Output the (X, Y) coordinate of the center of the cell containing the given text.  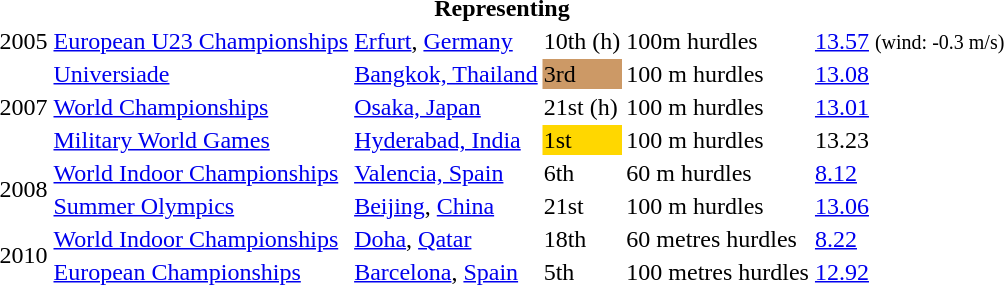
Doha, Qatar (446, 239)
Erfurt, Germany (446, 41)
Beijing, China (446, 206)
European U23 Championships (201, 41)
World Championships (201, 107)
10th (h) (582, 41)
18th (582, 239)
3rd (582, 74)
Osaka, Japan (446, 107)
Hyderabad, India (446, 140)
Valencia, Spain (446, 173)
Universiade (201, 74)
Military World Games (201, 140)
100m hurdles (718, 41)
60 metres hurdles (718, 239)
6th (582, 173)
Bangkok, Thailand (446, 74)
21st (582, 206)
Summer Olympics (201, 206)
60 m hurdles (718, 173)
21st (h) (582, 107)
1st (582, 140)
